Locate the cell with the specified text and output its (X, Y) center coordinate. 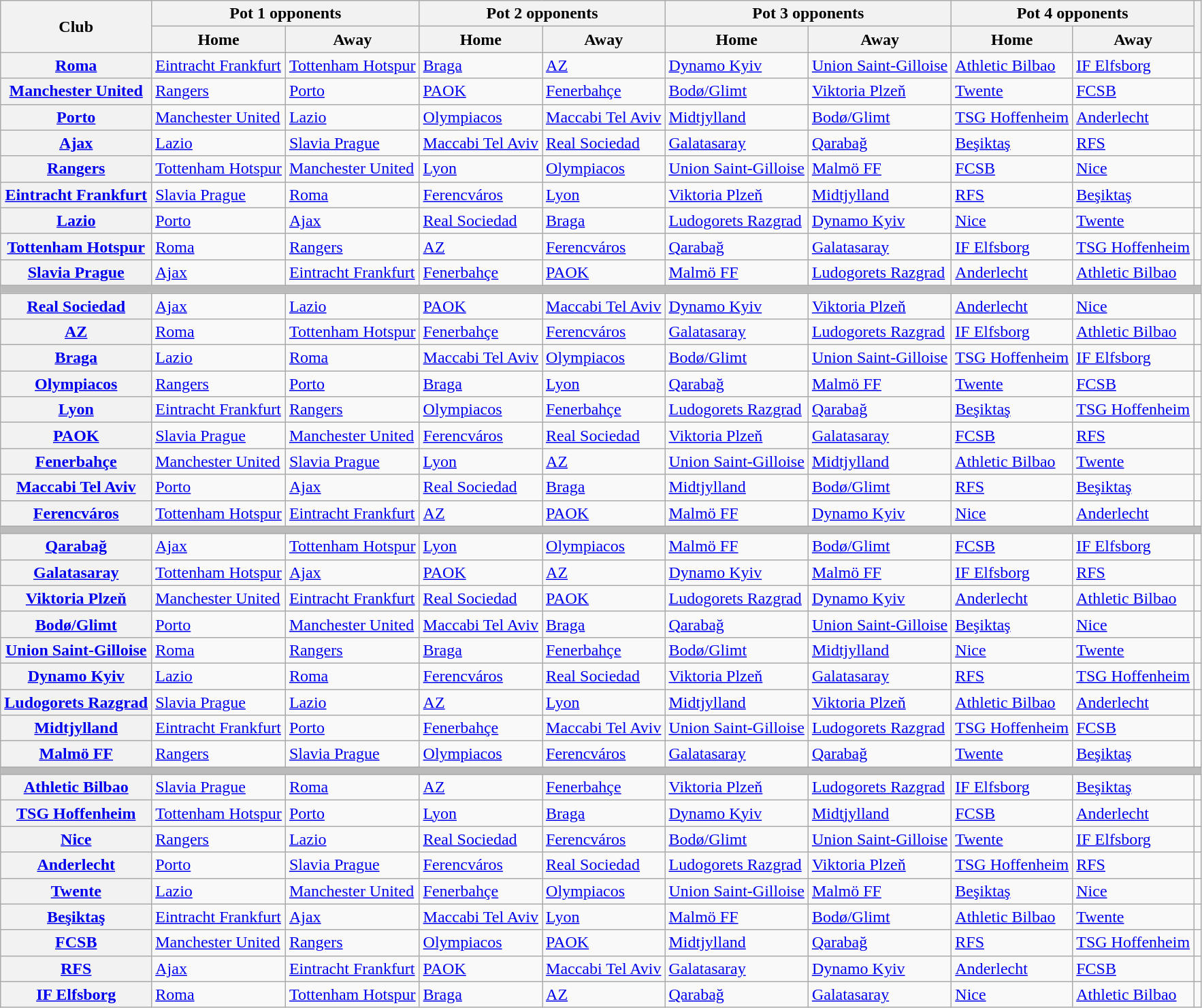
Pot 2 opponents (542, 14)
Pot 4 opponents (1073, 14)
Pot 1 opponents (286, 14)
Club (76, 27)
Pot 3 opponents (809, 14)
